Identify which cell holds the provided text, then report its [X, Y] central coordinate. 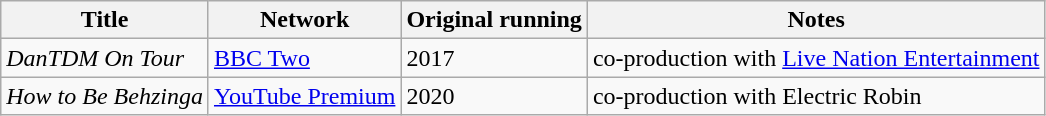
BBC Two [304, 58]
Title [105, 20]
co-production with Electric Robin [816, 96]
Network [304, 20]
DanTDM On Tour [105, 58]
Original running [494, 20]
2020 [494, 96]
How to Be Behzinga [105, 96]
2017 [494, 58]
Notes [816, 20]
YouTube Premium [304, 96]
co-production with Live Nation Entertainment [816, 58]
